Extract the (X, Y) coordinate from the center of the cell holding the provided text.  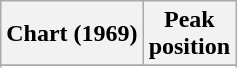
Chart (1969) (72, 34)
Peakposition (189, 34)
